For the text-containing cell, return its midpoint in [x, y] coordinate format. 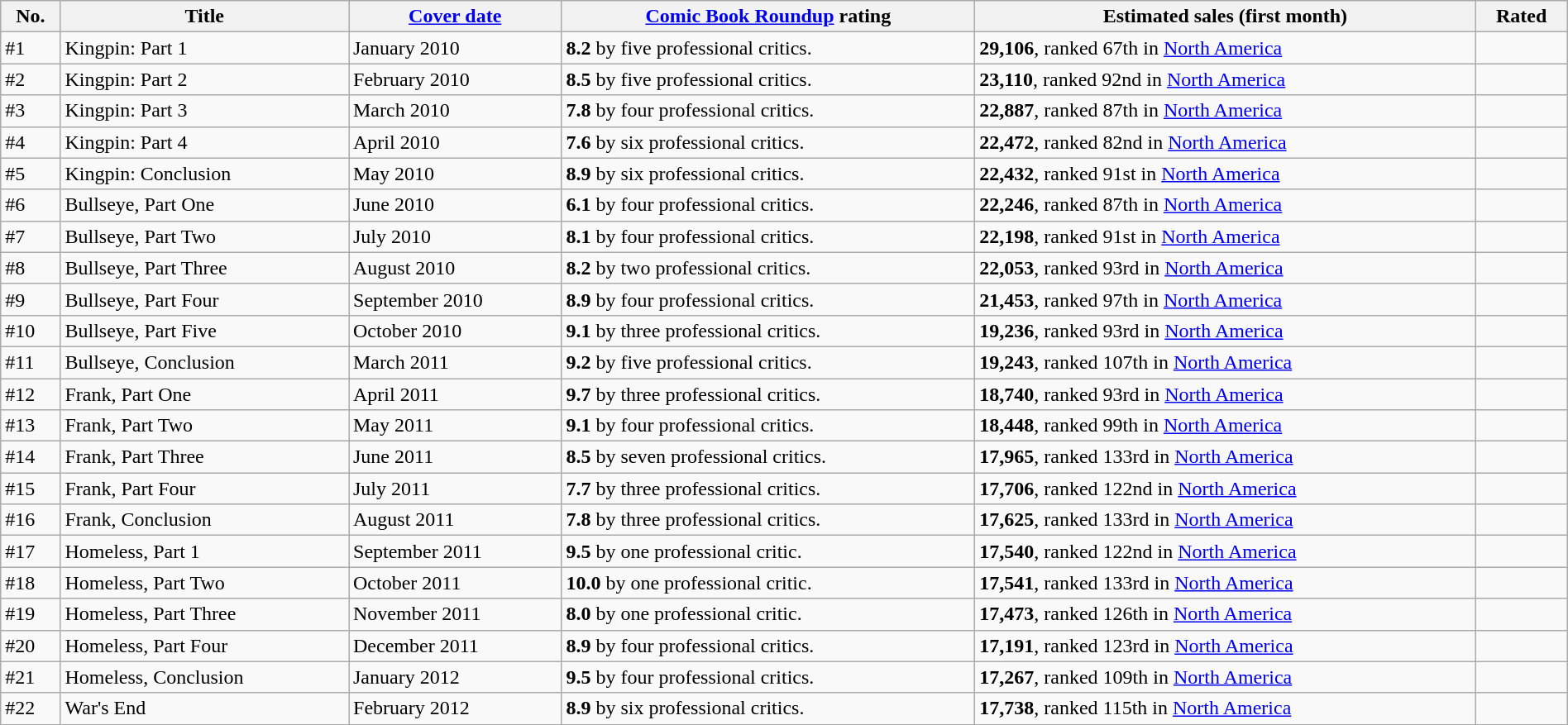
Homeless, Part Three [205, 614]
April 2010 [455, 142]
Bullseye, Part Four [205, 299]
May 2011 [455, 426]
17,473, ranked 126th in North America [1226, 614]
17,191, ranked 123rd in North America [1226, 646]
#14 [31, 457]
8.2 by five professional critics. [768, 48]
July 2011 [455, 489]
Rated [1522, 17]
Bullseye, Part Two [205, 236]
22,432, ranked 91st in North America [1226, 174]
August 2011 [455, 520]
#8 [31, 268]
January 2010 [455, 48]
Kingpin: Part 1 [205, 48]
#12 [31, 394]
May 2010 [455, 174]
9.2 by five professional critics. [768, 362]
March 2011 [455, 362]
Kingpin: Conclusion [205, 174]
#15 [31, 489]
June 2011 [455, 457]
18,740, ranked 93rd in North America [1226, 394]
17,540, ranked 122nd in North America [1226, 551]
22,198, ranked 91st in North America [1226, 236]
December 2011 [455, 646]
March 2010 [455, 111]
8.5 by five professional critics. [768, 79]
#4 [31, 142]
Bullseye, Part One [205, 205]
#6 [31, 205]
September 2011 [455, 551]
November 2011 [455, 614]
#20 [31, 646]
17,738, ranked 115th in North America [1226, 708]
#2 [31, 79]
Bullseye, Conclusion [205, 362]
February 2012 [455, 708]
#11 [31, 362]
23,110, ranked 92nd in North America [1226, 79]
Estimated sales (first month) [1226, 17]
#16 [31, 520]
#7 [31, 236]
Kingpin: Part 2 [205, 79]
#10 [31, 331]
Kingpin: Part 4 [205, 142]
7.6 by six professional critics. [768, 142]
July 2010 [455, 236]
Homeless, Part 1 [205, 551]
17,965, ranked 133rd in North America [1226, 457]
October 2010 [455, 331]
9.5 by one professional critic. [768, 551]
August 2010 [455, 268]
#17 [31, 551]
April 2011 [455, 394]
6.1 by four professional critics. [768, 205]
#21 [31, 677]
June 2010 [455, 205]
9.1 by four professional critics. [768, 426]
Comic Book Roundup rating [768, 17]
9.1 by three professional critics. [768, 331]
Bullseye, Part Five [205, 331]
8.2 by two professional critics. [768, 268]
19,236, ranked 93rd in North America [1226, 331]
Homeless, Part Two [205, 583]
7.7 by three professional critics. [768, 489]
Bullseye, Part Three [205, 268]
Kingpin: Part 3 [205, 111]
No. [31, 17]
19,243, ranked 107th in North America [1226, 362]
8.1 by four professional critics. [768, 236]
Frank, Part Three [205, 457]
8.5 by seven professional critics. [768, 457]
22,053, ranked 93rd in North America [1226, 268]
7.8 by four professional critics. [768, 111]
October 2011 [455, 583]
17,706, ranked 122nd in North America [1226, 489]
29,106, ranked 67th in North America [1226, 48]
War's End [205, 708]
#19 [31, 614]
Frank, Part Two [205, 426]
9.5 by four professional critics. [768, 677]
22,472, ranked 82nd in North America [1226, 142]
18,448, ranked 99th in North America [1226, 426]
17,625, ranked 133rd in North America [1226, 520]
10.0 by one professional critic. [768, 583]
September 2010 [455, 299]
#22 [31, 708]
January 2012 [455, 677]
17,541, ranked 133rd in North America [1226, 583]
Cover date [455, 17]
9.7 by three professional critics. [768, 394]
#13 [31, 426]
22,887, ranked 87th in North America [1226, 111]
Frank, Part Four [205, 489]
17,267, ranked 109th in North America [1226, 677]
Title [205, 17]
7.8 by three professional critics. [768, 520]
22,246, ranked 87th in North America [1226, 205]
Frank, Conclusion [205, 520]
Homeless, Part Four [205, 646]
Homeless, Conclusion [205, 677]
21,453, ranked 97th in North America [1226, 299]
8.0 by one professional critic. [768, 614]
#5 [31, 174]
#3 [31, 111]
Frank, Part One [205, 394]
February 2010 [455, 79]
#9 [31, 299]
#18 [31, 583]
#1 [31, 48]
